Scan for the cell matching the given text and deliver its [X, Y] coordinate at center. 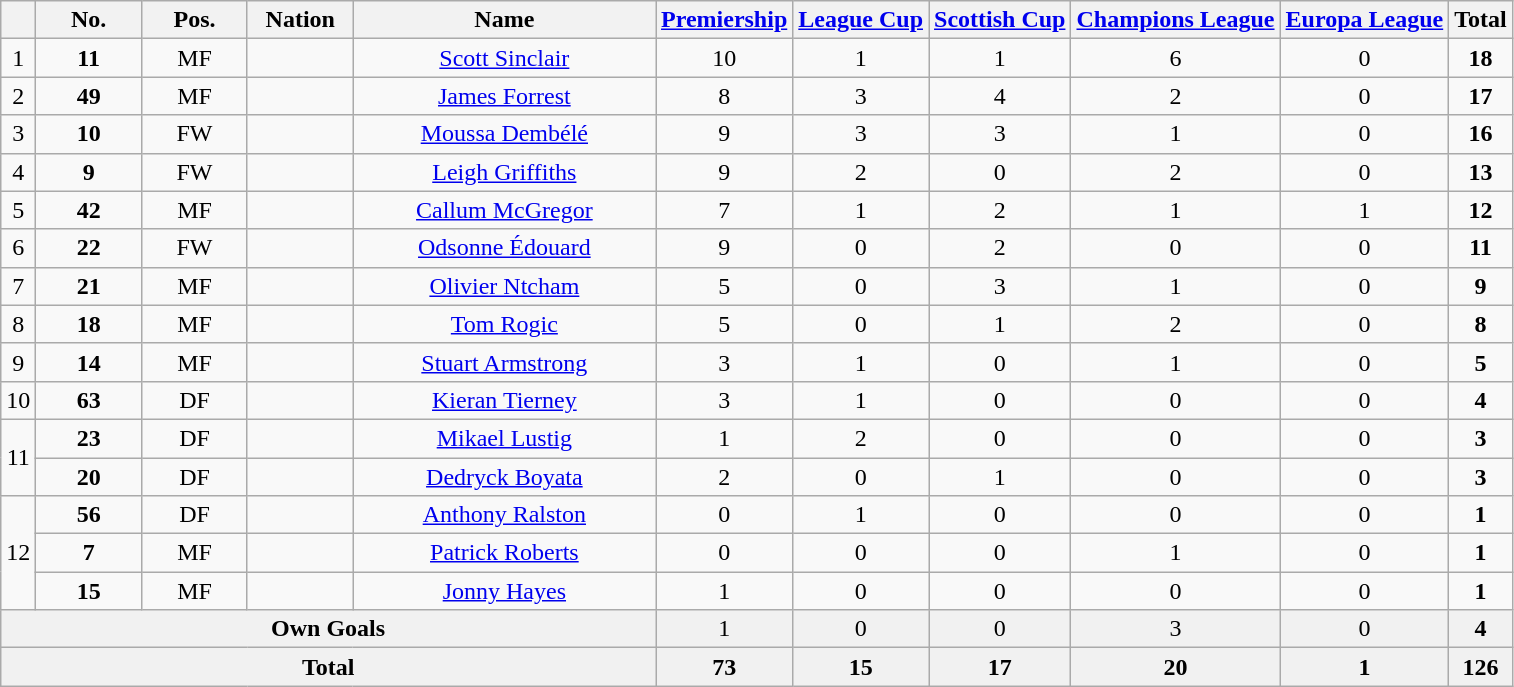
Jonny Hayes [504, 591]
Premiership [724, 20]
Pos. [195, 20]
Own Goals [328, 629]
No. [89, 20]
126 [1481, 667]
56 [89, 515]
Scott Sinclair [504, 58]
Moussa Dembélé [504, 134]
23 [89, 438]
14 [89, 362]
Patrick Roberts [504, 553]
13 [1481, 172]
Europa League [1364, 20]
Scottish Cup [1000, 20]
22 [89, 248]
Callum McGregor [504, 210]
Anthony Ralston [504, 515]
James Forrest [504, 96]
49 [89, 96]
21 [89, 286]
Nation [300, 20]
Leigh Griffiths [504, 172]
Olivier Ntcham [504, 286]
Dedryck Boyata [504, 477]
16 [1481, 134]
73 [724, 667]
63 [89, 400]
Mikael Lustig [504, 438]
42 [89, 210]
Tom Rogic [504, 324]
Odsonne Édouard [504, 248]
Name [504, 20]
Stuart Armstrong [504, 362]
Kieran Tierney [504, 400]
Champions League [1176, 20]
League Cup [861, 20]
